Find where the given text appears and provide that cell's center as (x, y) coordinate. 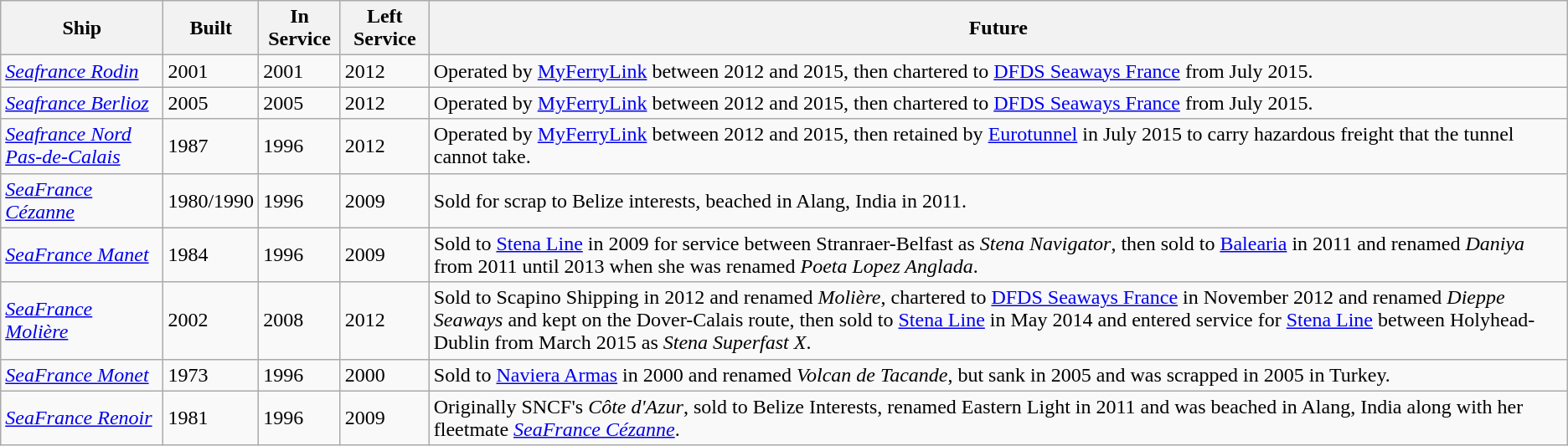
Sold to Naviera Armas in 2000 and renamed Volcan de Tacande, but sank in 2005 and was scrapped in 2005 in Turkey. (998, 375)
1987 (211, 146)
Built (211, 28)
Future (998, 28)
SeaFrance Cézanne (82, 201)
In Service (300, 28)
Sold for scrap to Belize interests, beached in Alang, India in 2011. (998, 201)
1984 (211, 254)
1981 (211, 418)
2008 (300, 320)
Ship (82, 28)
Seafrance Rodin (82, 71)
SeaFrance Renoir (82, 418)
2002 (211, 320)
1973 (211, 375)
SeaFrance Monet (82, 375)
1980/1990 (211, 201)
Operated by MyFerryLink between 2012 and 2015, then retained by Eurotunnel in July 2015 to carry hazardous freight that the tunnel cannot take. (998, 146)
2000 (384, 375)
SeaFrance Molière (82, 320)
Seafrance Nord Pas-de-Calais (82, 146)
Left Service (384, 28)
SeaFrance Manet (82, 254)
Seafrance Berlioz (82, 103)
